For the text-containing cell, return its midpoint in [X, Y] coordinate format. 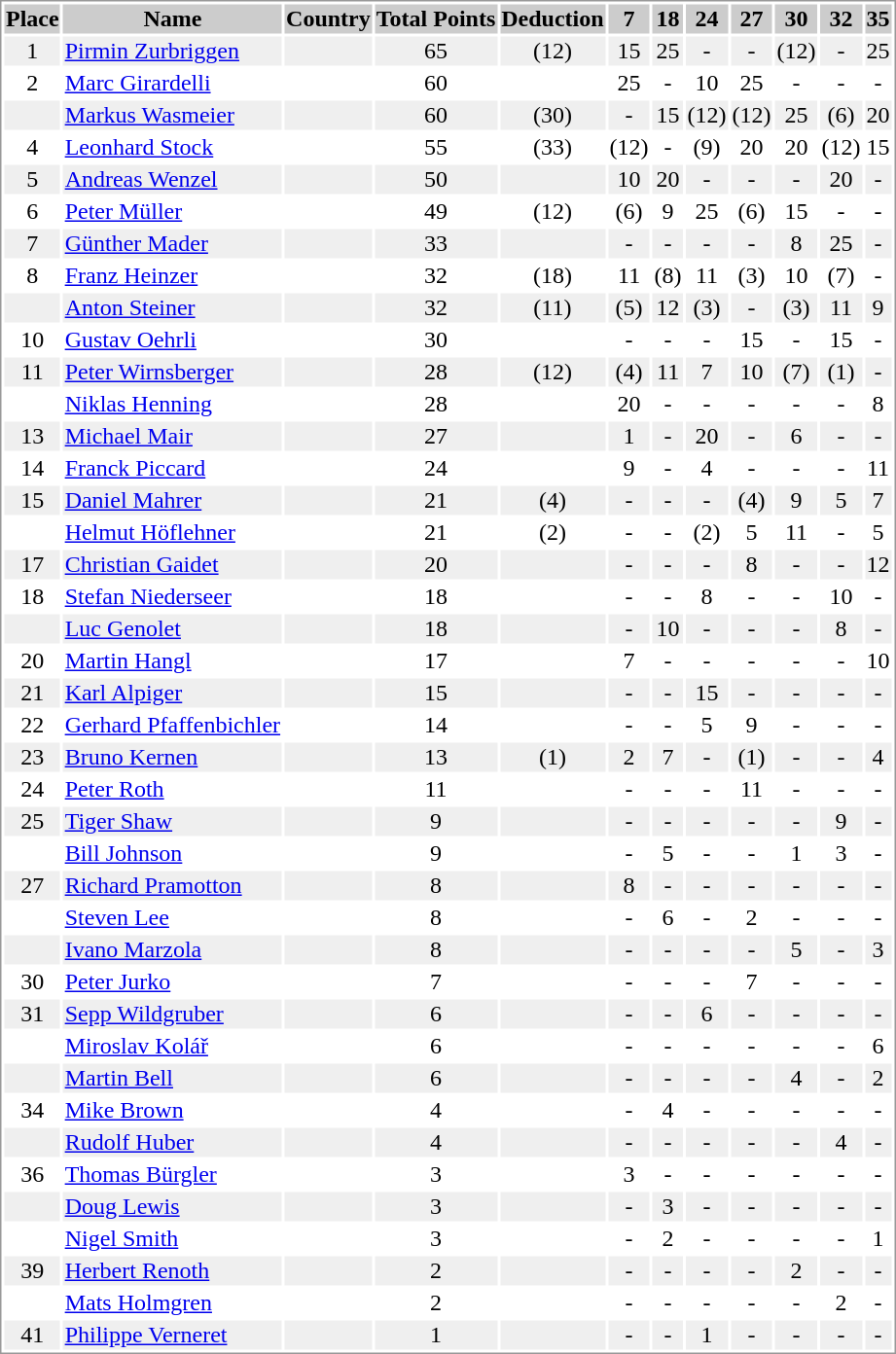
(30) [553, 116]
(9) [706, 147]
41 [32, 1336]
36 [32, 1174]
Michael Mair [172, 437]
Peter Müller [172, 211]
Total Points [436, 18]
Place [32, 18]
Thomas Bürgler [172, 1174]
31 [32, 1015]
(11) [553, 308]
Günther Mader [172, 244]
Peter Wirnsberger [172, 373]
Mike Brown [172, 1110]
Franz Heinzer [172, 275]
Gerhard Pfaffenbichler [172, 725]
Marc Girardelli [172, 83]
Franck Piccard [172, 468]
Nigel Smith [172, 1238]
Anton Steiner [172, 308]
Daniel Mahrer [172, 501]
55 [436, 147]
Luc Genolet [172, 629]
50 [436, 180]
Richard Pramotton [172, 886]
Sepp Wildgruber [172, 1015]
Andreas Wenzel [172, 180]
Ivano Marzola [172, 950]
Doug Lewis [172, 1207]
Christian Gaidet [172, 565]
65 [436, 52]
35 [878, 18]
Stefan Niederseer [172, 596]
Karl Alpiger [172, 694]
49 [436, 211]
Rudolf Huber [172, 1143]
Deduction [553, 18]
Markus Wasmeier [172, 116]
34 [32, 1110]
33 [436, 244]
Peter Roth [172, 789]
Pirmin Zurbriggen [172, 52]
Country [329, 18]
Miroslav Kolář [172, 1046]
Leonhard Stock [172, 147]
22 [32, 725]
(18) [553, 275]
23 [32, 758]
Mats Holmgren [172, 1302]
Helmut Höflehner [172, 532]
Peter Jurko [172, 981]
Steven Lee [172, 917]
Herbert Renoth [172, 1271]
Philippe Verneret [172, 1336]
(8) [667, 275]
Martin Hangl [172, 660]
Niklas Henning [172, 404]
39 [32, 1271]
Bruno Kernen [172, 758]
Bill Johnson [172, 853]
Tiger Shaw [172, 822]
Martin Bell [172, 1079]
Gustav Oehrli [172, 339]
(33) [553, 147]
Name [172, 18]
(5) [628, 308]
